Detect which cell encompasses the target text, then output its [x, y] center coordinate. 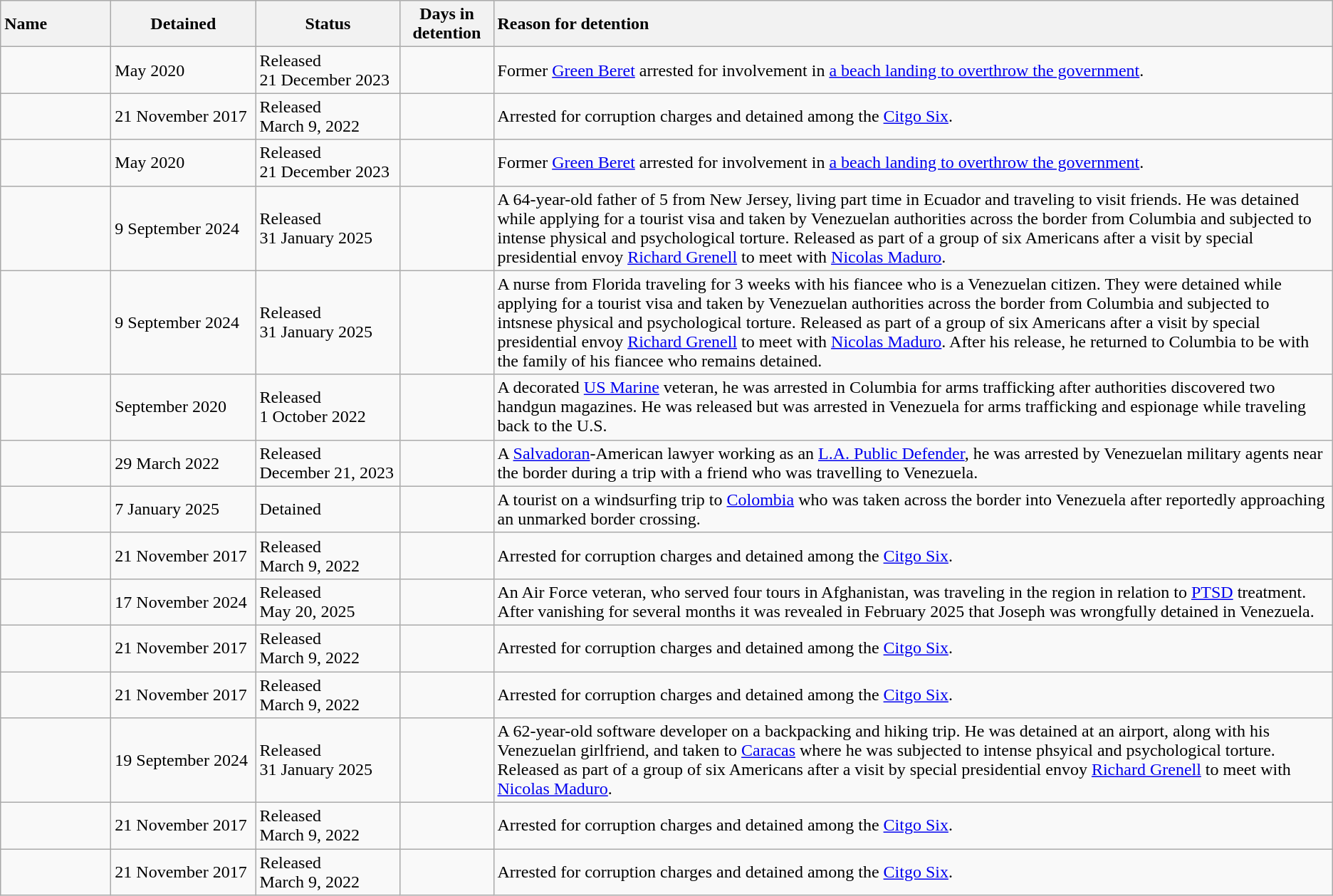
Released 1 October 2022 [328, 407]
Released December 21, 2023 [328, 463]
Status [328, 24]
17 November 2024 [184, 602]
Days in detention [447, 24]
19 September 2024 [184, 760]
September 2020 [184, 407]
Reason for detention [913, 24]
Released May 20, 2025 [328, 602]
7 January 2025 [184, 510]
Name [56, 24]
A tourist on a windsurfing trip to Colombia who was taken across the border into Venezuela after reportedly approaching an unmarked border crossing. [913, 510]
29 March 2022 [184, 463]
